From the cell containing the given text, extract its center point as [X, Y] coordinate. 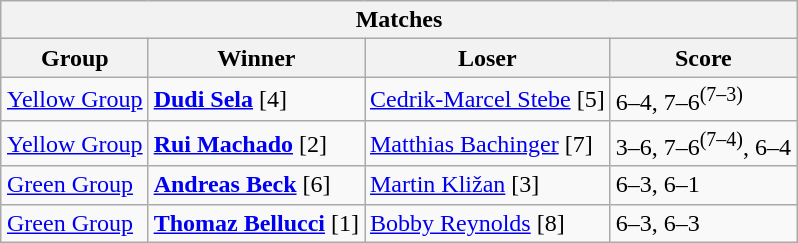
Martin Kližan [3] [487, 185]
6–3, 6–3 [703, 223]
Group [74, 58]
Andreas Beck [6] [256, 185]
Rui Machado [2] [256, 144]
Matches [398, 20]
6–4, 7–6(7–3) [703, 100]
Thomaz Bellucci [1] [256, 223]
3–6, 7–6(7–4), 6–4 [703, 144]
Score [703, 58]
Dudi Sela [4] [256, 100]
6–3, 6–1 [703, 185]
Matthias Bachinger [7] [487, 144]
Winner [256, 58]
Bobby Reynolds [8] [487, 223]
Loser [487, 58]
Cedrik-Marcel Stebe [5] [487, 100]
